Identify which cell holds the provided text, then report its [x, y] central coordinate. 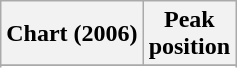
Chart (2006) [72, 34]
Peakposition [189, 34]
